For the text-containing cell, return its midpoint in (X, Y) coordinate format. 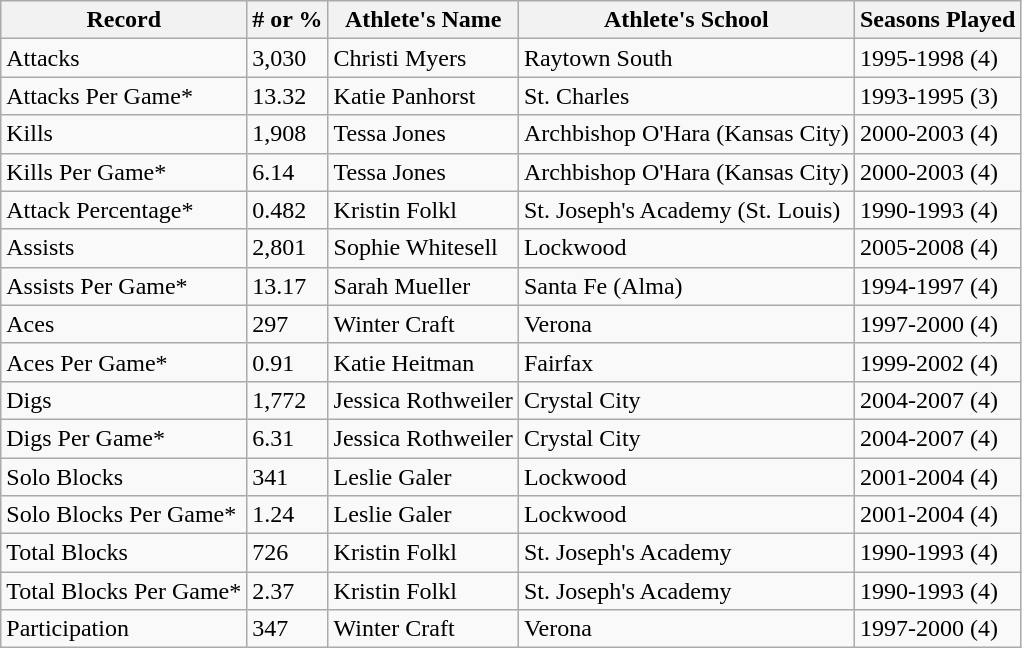
Sarah Mueller (423, 286)
1,772 (288, 400)
0.482 (288, 210)
13.32 (288, 96)
Record (124, 20)
0.91 (288, 362)
Raytown South (686, 58)
341 (288, 477)
6.31 (288, 438)
Kills (124, 134)
347 (288, 629)
Solo Blocks (124, 477)
Athlete's Name (423, 20)
1,908 (288, 134)
Digs (124, 400)
1999-2002 (4) (937, 362)
Attacks (124, 58)
2.37 (288, 591)
1.24 (288, 515)
Solo Blocks Per Game* (124, 515)
Aces (124, 324)
Katie Panhorst (423, 96)
St. Charles (686, 96)
Fairfax (686, 362)
Total Blocks (124, 553)
Total Blocks Per Game* (124, 591)
Christi Myers (423, 58)
6.14 (288, 172)
Aces Per Game* (124, 362)
Assists (124, 248)
Santa Fe (Alma) (686, 286)
297 (288, 324)
1994-1997 (4) (937, 286)
Assists Per Game* (124, 286)
Participation (124, 629)
3,030 (288, 58)
Attack Percentage* (124, 210)
St. Joseph's Academy (St. Louis) (686, 210)
2005-2008 (4) (937, 248)
Katie Heitman (423, 362)
Sophie Whitesell (423, 248)
1995-1998 (4) (937, 58)
Kills Per Game* (124, 172)
2,801 (288, 248)
Seasons Played (937, 20)
726 (288, 553)
Digs Per Game* (124, 438)
1993-1995 (3) (937, 96)
Athlete's School (686, 20)
13.17 (288, 286)
# or % (288, 20)
Attacks Per Game* (124, 96)
